Output the [x, y] coordinate of the center of the cell containing the given text.  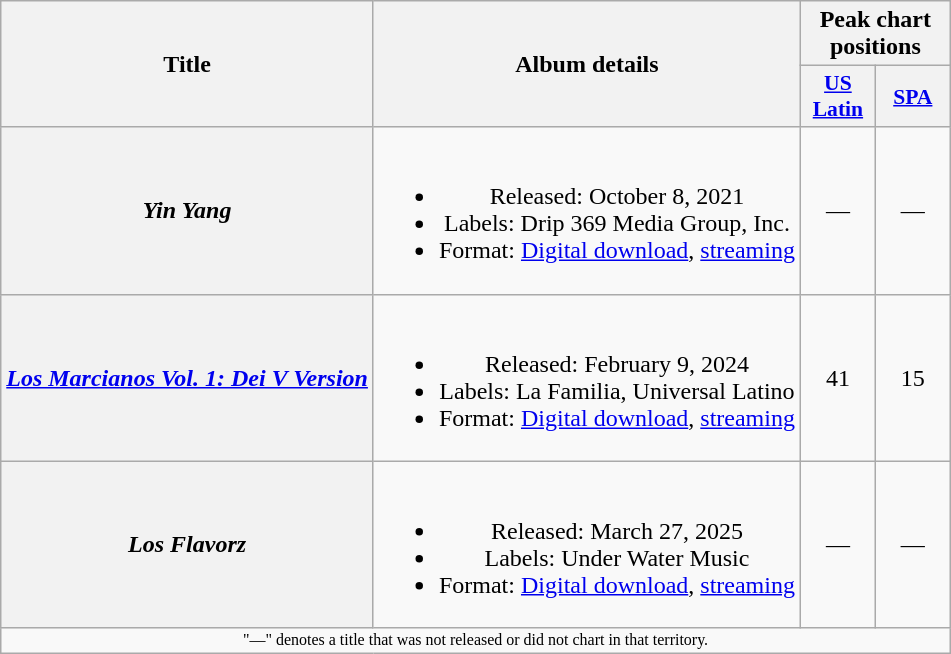
15 [912, 378]
Peak chart positions [875, 34]
SPA [912, 96]
Title [188, 64]
USLatin [838, 96]
Los Marcianos Vol. 1: Dei V Version [188, 378]
Released: March 27, 2025Labels: Under Water MusicFormat: Digital download, streaming [586, 544]
Released: February 9, 2024Labels: La Familia, Universal LatinoFormat: Digital download, streaming [586, 378]
Los Flavorz [188, 544]
Album details [586, 64]
Yin Yang [188, 210]
41 [838, 378]
"—" denotes a title that was not released or did not chart in that territory. [476, 640]
Released: October 8, 2021Labels: Drip 369 Media Group, Inc.Format: Digital download, streaming [586, 210]
